Search for the cell housing the specified text and yield its (x, y) center coordinate. 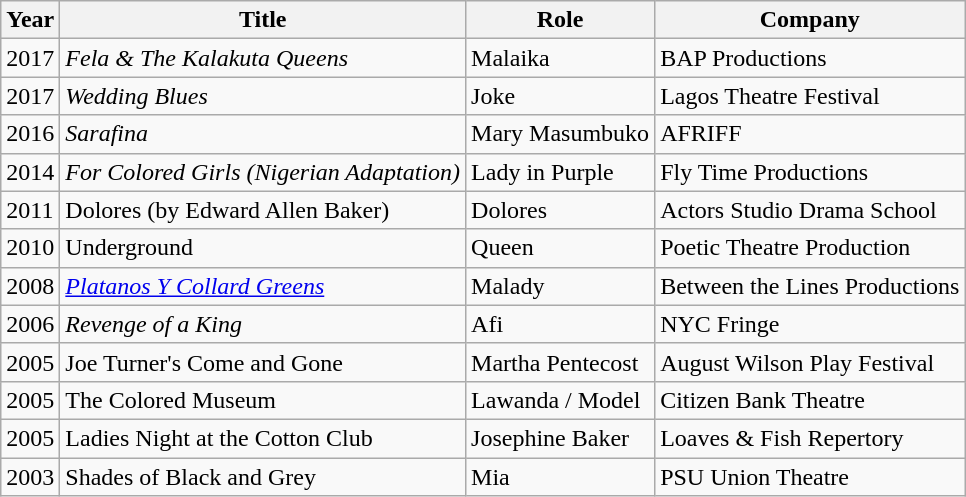
Platanos Y Collard Greens (263, 286)
August Wilson Play Festival (810, 362)
Year (30, 20)
Poetic Theatre Production (810, 248)
For Colored Girls (Nigerian Adaptation) (263, 172)
Fela & The Kalakuta Queens (263, 58)
2016 (30, 134)
Mary Masumbuko (560, 134)
Revenge of a King (263, 324)
Wedding Blues (263, 96)
2011 (30, 210)
Role (560, 20)
Queen (560, 248)
Lagos Theatre Festival (810, 96)
PSU Union Theatre (810, 477)
2006 (30, 324)
Loaves & Fish Repertory (810, 438)
Afi (560, 324)
Between the Lines Productions (810, 286)
Mia (560, 477)
2010 (30, 248)
Lawanda / Model (560, 400)
Malaika (560, 58)
Shades of Black and Grey (263, 477)
Sarafina (263, 134)
2003 (30, 477)
Citizen Bank Theatre (810, 400)
Title (263, 20)
NYC Fringe (810, 324)
Dolores (by Edward Allen Baker) (263, 210)
2008 (30, 286)
Actors Studio Drama School (810, 210)
Ladies Night at the Cotton Club (263, 438)
AFRIFF (810, 134)
Martha Pentecost (560, 362)
Underground (263, 248)
Josephine Baker (560, 438)
Fly Time Productions (810, 172)
2014 (30, 172)
Lady in Purple (560, 172)
BAP Productions (810, 58)
Company (810, 20)
Dolores (560, 210)
The Colored Museum (263, 400)
Joe Turner's Come and Gone (263, 362)
Joke (560, 96)
Malady (560, 286)
